Provide the (x, y) coordinate of the cell's center where the given text is located.  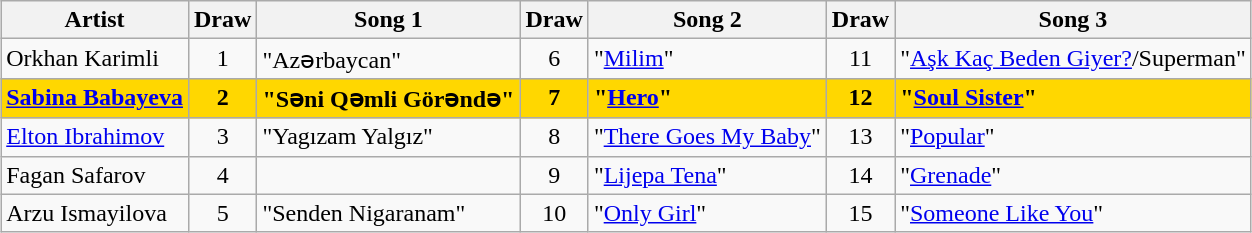
12 (860, 98)
"Yagızam Yalgız" (388, 137)
"Popular" (1074, 137)
Artist (95, 20)
Song 3 (1074, 20)
11 (860, 59)
"Soul Sister" (1074, 98)
"Someone Like You" (1074, 213)
"Grenade" (1074, 175)
"Only Girl" (707, 213)
Song 2 (707, 20)
3 (222, 137)
"Hero" (707, 98)
"Aşk Kaç Beden Giyer?/Superman" (1074, 59)
Fagan Safarov (95, 175)
5 (222, 213)
14 (860, 175)
"Senden Nigaranam" (388, 213)
"Azərbaycan" (388, 59)
Arzu Ismayilova (95, 213)
"Səni Qəmli Görəndə" (388, 98)
Song 1 (388, 20)
4 (222, 175)
13 (860, 137)
15 (860, 213)
2 (222, 98)
9 (554, 175)
7 (554, 98)
Elton Ibrahimov (95, 137)
6 (554, 59)
"Lijepa Tena" (707, 175)
"Milim" (707, 59)
Sabina Babayeva (95, 98)
Orkhan Karimli (95, 59)
"There Goes My Baby" (707, 137)
10 (554, 213)
8 (554, 137)
1 (222, 59)
